Output the [x, y] coordinate of the center of the cell containing the given text.  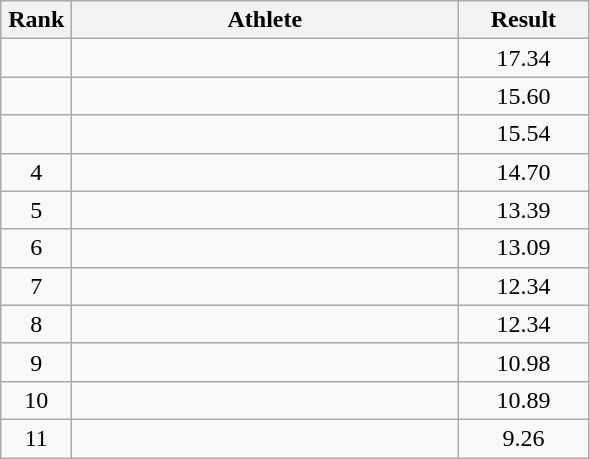
15.60 [524, 96]
9.26 [524, 438]
4 [36, 172]
17.34 [524, 58]
9 [36, 362]
Athlete [265, 20]
13.09 [524, 248]
6 [36, 248]
15.54 [524, 134]
10 [36, 400]
5 [36, 210]
10.89 [524, 400]
Rank [36, 20]
8 [36, 324]
14.70 [524, 172]
Result [524, 20]
10.98 [524, 362]
7 [36, 286]
13.39 [524, 210]
11 [36, 438]
